For the text-containing cell, return its midpoint in (x, y) coordinate format. 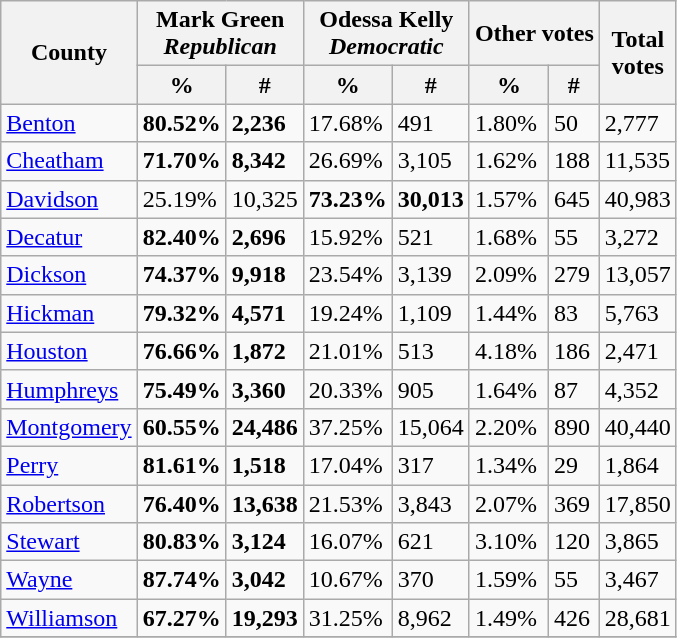
50 (574, 123)
513 (430, 351)
80.52% (182, 123)
8,962 (430, 618)
80.83% (182, 542)
71.70% (182, 161)
279 (574, 275)
82.40% (182, 237)
19,293 (264, 618)
1.49% (508, 618)
Williamson (69, 618)
2,471 (638, 351)
3,105 (430, 161)
426 (574, 618)
3,139 (430, 275)
905 (430, 389)
3,467 (638, 580)
3.10% (508, 542)
81.61% (182, 465)
Dickson (69, 275)
Davidson (69, 199)
Stewart (69, 542)
16.07% (348, 542)
890 (574, 427)
17.68% (348, 123)
Other votes (534, 34)
1.34% (508, 465)
Benton (69, 123)
2,236 (264, 123)
79.32% (182, 313)
21.53% (348, 503)
28,681 (638, 618)
13,638 (264, 503)
Humphreys (69, 389)
1.80% (508, 123)
83 (574, 313)
Wayne (69, 580)
521 (430, 237)
1.68% (508, 237)
186 (574, 351)
3,042 (264, 580)
8,342 (264, 161)
1.64% (508, 389)
10.67% (348, 580)
3,360 (264, 389)
13,057 (638, 275)
Robertson (69, 503)
1.59% (508, 580)
Perry (69, 465)
188 (574, 161)
1,518 (264, 465)
15,064 (430, 427)
1,864 (638, 465)
3,272 (638, 237)
3,865 (638, 542)
370 (430, 580)
19.24% (348, 313)
21.01% (348, 351)
Totalvotes (638, 52)
2.20% (508, 427)
491 (430, 123)
26.69% (348, 161)
31.25% (348, 618)
1,109 (430, 313)
2.07% (508, 503)
1.57% (508, 199)
10,325 (264, 199)
2,777 (638, 123)
Mark GreenRepublican (220, 34)
87.74% (182, 580)
15.92% (348, 237)
Hickman (69, 313)
Houston (69, 351)
4,352 (638, 389)
40,983 (638, 199)
20.33% (348, 389)
30,013 (430, 199)
5,763 (638, 313)
645 (574, 199)
Decatur (69, 237)
23.54% (348, 275)
74.37% (182, 275)
25.19% (182, 199)
4,571 (264, 313)
76.66% (182, 351)
40,440 (638, 427)
67.27% (182, 618)
621 (430, 542)
1,872 (264, 351)
Montgomery (69, 427)
3,124 (264, 542)
4.18% (508, 351)
37.25% (348, 427)
Odessa KellyDemocratic (386, 34)
Cheatham (69, 161)
29 (574, 465)
3,843 (430, 503)
9,918 (264, 275)
2.09% (508, 275)
11,535 (638, 161)
60.55% (182, 427)
120 (574, 542)
17,850 (638, 503)
317 (430, 465)
73.23% (348, 199)
1.62% (508, 161)
75.49% (182, 389)
2,696 (264, 237)
24,486 (264, 427)
17.04% (348, 465)
1.44% (508, 313)
76.40% (182, 503)
County (69, 52)
87 (574, 389)
369 (574, 503)
